Detect which cell encompasses the target text, then output its [X, Y] center coordinate. 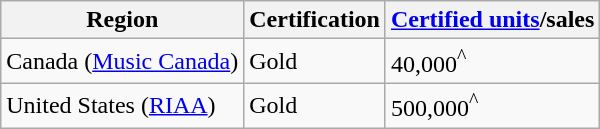
500,000^ [492, 106]
40,000^ [492, 62]
Certified units/sales [492, 20]
Canada (Music Canada) [122, 62]
Region [122, 20]
Certification [315, 20]
United States (RIAA) [122, 106]
